Find where the given text appears and provide that cell's center as [x, y] coordinate. 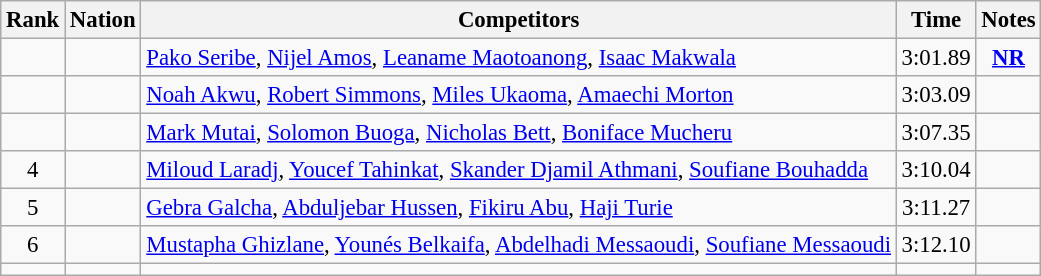
3:12.10 [936, 245]
Time [936, 20]
NR [1008, 58]
3:07.35 [936, 133]
Mark Mutai, Solomon Buoga, Nicholas Bett, Boniface Mucheru [518, 133]
Gebra Galcha, Abduljebar Hussen, Fikiru Abu, Haji Turie [518, 208]
Competitors [518, 20]
Rank [33, 20]
Nation [103, 20]
Notes [1008, 20]
Pako Seribe, Nijel Amos, Leaname Maotoanong, Isaac Makwala [518, 58]
3:03.09 [936, 95]
5 [33, 208]
Miloud Laradj, Youcef Tahinkat, Skander Djamil Athmani, Soufiane Bouhadda [518, 170]
6 [33, 245]
4 [33, 170]
3:11.27 [936, 208]
3:01.89 [936, 58]
Mustapha Ghizlane, Younés Belkaifa, Abdelhadi Messaoudi, Soufiane Messaoudi [518, 245]
3:10.04 [936, 170]
Noah Akwu, Robert Simmons, Miles Ukaoma, Amaechi Morton [518, 95]
